For the text-containing cell, return its midpoint in [X, Y] coordinate format. 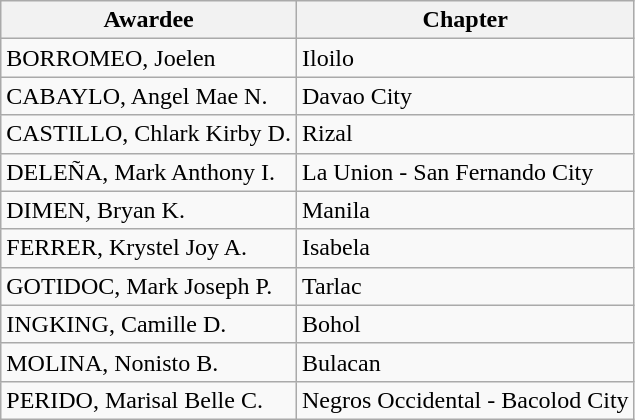
Manila [465, 210]
Tarlac [465, 286]
Negros Occidental - Bacolod City [465, 400]
Chapter [465, 20]
Isabela [465, 248]
INGKING, Camille D. [149, 324]
Rizal [465, 134]
CASTILLO, Chlark Kirby D. [149, 134]
Awardee [149, 20]
PERIDO, Marisal Belle C. [149, 400]
DELEÑA, Mark Anthony I. [149, 172]
Iloilo [465, 58]
Bulacan [465, 362]
MOLINA, Nonisto B. [149, 362]
FERRER, Krystel Joy A. [149, 248]
Davao City [465, 96]
GOTIDOC, Mark Joseph P. [149, 286]
La Union - San Fernando City [465, 172]
BORROMEO, Joelen [149, 58]
DIMEN, Bryan K. [149, 210]
CABAYLO, Angel Mae N. [149, 96]
Bohol [465, 324]
